Provide the [X, Y] coordinate of the cell's center where the given text is located.  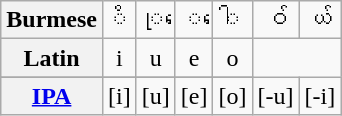
[o] [232, 96]
i [119, 58]
[e] [194, 96]
[u] [156, 96]
ဝ် [276, 20]
[-u] [276, 96]
o [232, 58]
ယ် [320, 20]
[-i] [320, 96]
[i] [119, 96]
u [156, 58]
IPA [52, 96]
ု [156, 20]
e [194, 58]
ေါ [232, 20]
Burmese [52, 20]
ိ [119, 20]
ေ [194, 20]
Latin [52, 58]
